Find where the given text appears and provide that cell's center as (x, y) coordinate. 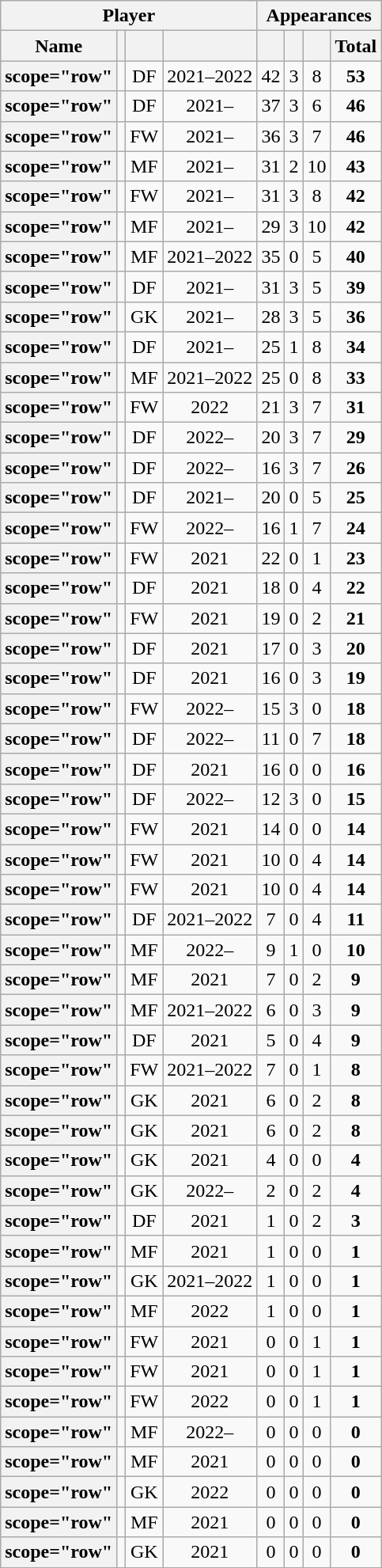
Player (129, 16)
28 (270, 317)
24 (356, 528)
37 (270, 106)
26 (356, 468)
40 (356, 256)
39 (356, 287)
Name (59, 46)
34 (356, 347)
Total (356, 46)
Appearances (320, 16)
23 (356, 558)
53 (356, 76)
43 (356, 166)
12 (270, 799)
33 (356, 378)
35 (270, 256)
17 (270, 648)
